Find where the given text appears and provide that cell's center as (x, y) coordinate. 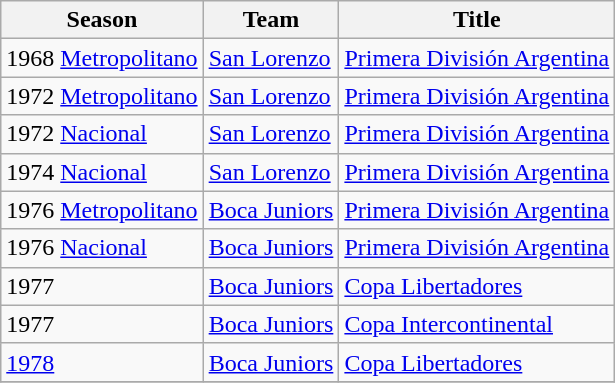
Title (477, 20)
1968 Metropolitano (102, 58)
Copa Intercontinental (477, 324)
1978 (102, 362)
1972 Metropolitano (102, 96)
1972 Nacional (102, 134)
Season (102, 20)
1976 Metropolitano (102, 210)
1976 Nacional (102, 248)
Team (271, 20)
1974 Nacional (102, 172)
